Extract the (x, y) coordinate from the center of the cell holding the provided text.  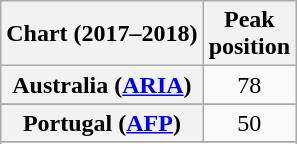
50 (249, 123)
78 (249, 85)
Australia (ARIA) (102, 85)
Chart (2017–2018) (102, 34)
Portugal (AFP) (102, 123)
Peakposition (249, 34)
